Provide the [x, y] coordinate of the cell's center where the given text is located.  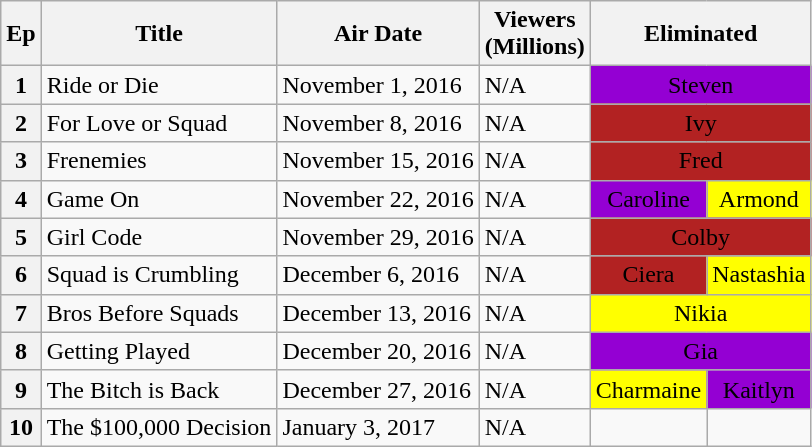
For Love or Squad [159, 123]
Game On [159, 199]
Charmaine [648, 389]
1 [21, 85]
December 6, 2016 [378, 275]
3 [21, 161]
Steven [700, 85]
Girl Code [159, 237]
Colby [700, 237]
5 [21, 237]
10 [21, 427]
Armond [759, 199]
Title [159, 34]
Gia [700, 351]
December 20, 2016 [378, 351]
Air Date [378, 34]
Nikia [700, 313]
Squad is Crumbling [159, 275]
December 13, 2016 [378, 313]
Getting Played [159, 351]
Ciera [648, 275]
7 [21, 313]
November 8, 2016 [378, 123]
Bros Before Squads [159, 313]
November 22, 2016 [378, 199]
Ivy [700, 123]
9 [21, 389]
January 3, 2017 [378, 427]
The Bitch is Back [159, 389]
2 [21, 123]
November 1, 2016 [378, 85]
November 15, 2016 [378, 161]
4 [21, 199]
Ride or Die [159, 85]
Nastashia [759, 275]
Fred [700, 161]
The $100,000 Decision [159, 427]
8 [21, 351]
December 27, 2016 [378, 389]
Kaitlyn [759, 389]
Caroline [648, 199]
Viewers (Millions) [534, 34]
Frenemies [159, 161]
November 29, 2016 [378, 237]
Ep [21, 34]
Eliminated [700, 34]
6 [21, 275]
